Return [X, Y] of the center of cell containing provided text 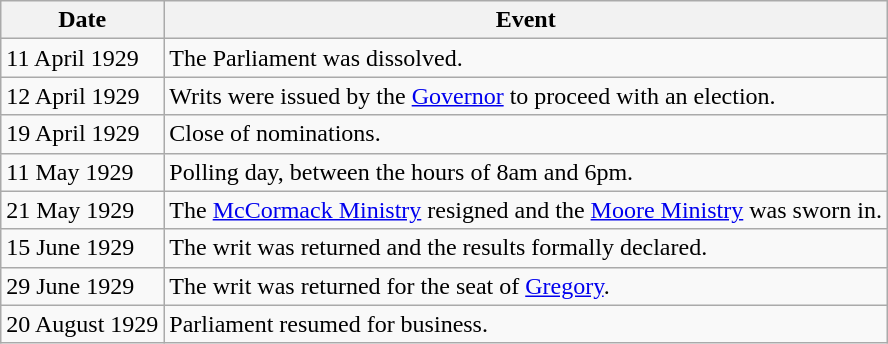
19 April 1929 [82, 134]
11 May 1929 [82, 172]
Event [526, 20]
The Parliament was dissolved. [526, 58]
12 April 1929 [82, 96]
Close of nominations. [526, 134]
Date [82, 20]
15 June 1929 [82, 248]
Writs were issued by the Governor to proceed with an election. [526, 96]
21 May 1929 [82, 210]
20 August 1929 [82, 324]
The writ was returned and the results formally declared. [526, 248]
The McCormack Ministry resigned and the Moore Ministry was sworn in. [526, 210]
Polling day, between the hours of 8am and 6pm. [526, 172]
11 April 1929 [82, 58]
29 June 1929 [82, 286]
Parliament resumed for business. [526, 324]
The writ was returned for the seat of Gregory. [526, 286]
